Locate the cell with the specified text and output its [x, y] center coordinate. 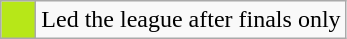
Led the league after finals only [191, 20]
